Scan for the cell matching the given text and deliver its (X, Y) coordinate at center. 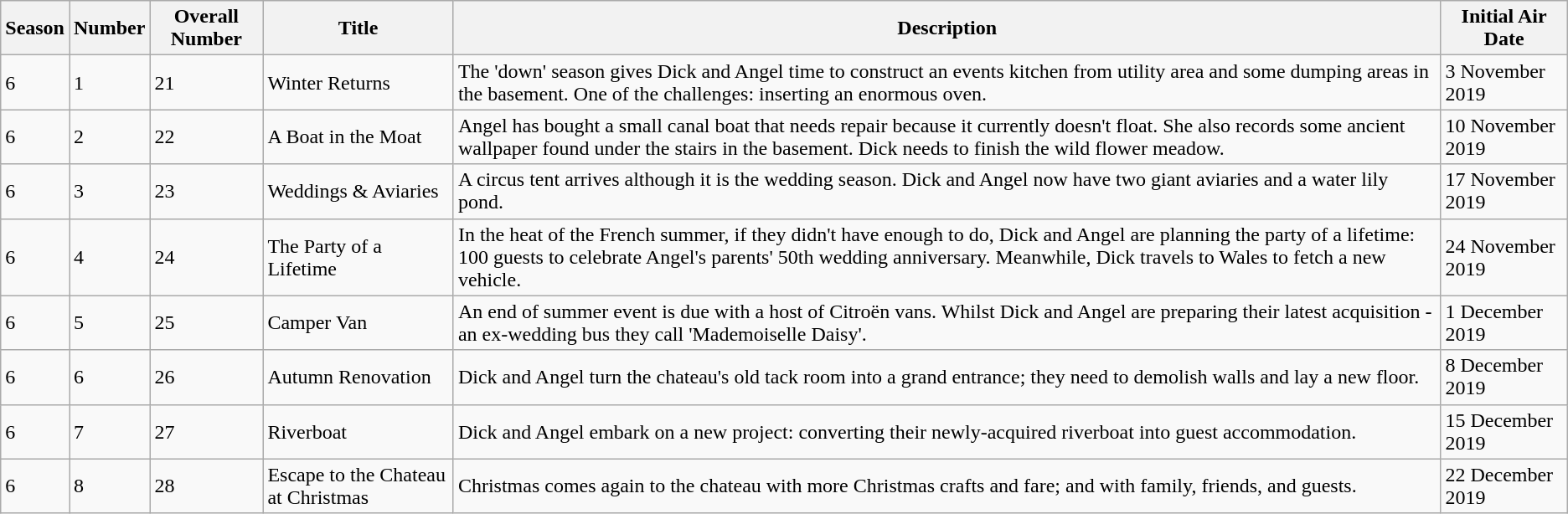
22 (206, 137)
Escape to the Chateau at Christmas (358, 486)
Description (946, 28)
7 (109, 432)
27 (206, 432)
5 (109, 323)
Dick and Angel turn the chateau's old tack room into a grand entrance; they need to demolish walls and lay a new floor. (946, 377)
23 (206, 191)
3 November 2019 (1504, 82)
Initial Air Date (1504, 28)
22 December 2019 (1504, 486)
1 December 2019 (1504, 323)
A Boat in the Moat (358, 137)
Christmas comes again to the chateau with more Christmas crafts and fare; and with family, friends, and guests. (946, 486)
Overall Number (206, 28)
8 (109, 486)
Title (358, 28)
3 (109, 191)
Riverboat (358, 432)
1 (109, 82)
Weddings & Aviaries (358, 191)
15 December 2019 (1504, 432)
24 (206, 257)
Dick and Angel embark on a new project: converting their newly-acquired riverboat into guest accommodation. (946, 432)
25 (206, 323)
A circus tent arrives although it is the wedding season. Dick and Angel now have two giant aviaries and a water lily pond. (946, 191)
8 December 2019 (1504, 377)
28 (206, 486)
Camper Van (358, 323)
Winter Returns (358, 82)
26 (206, 377)
Number (109, 28)
The Party of a Lifetime (358, 257)
17 November 2019 (1504, 191)
4 (109, 257)
Season (35, 28)
21 (206, 82)
2 (109, 137)
10 November 2019 (1504, 137)
Autumn Renovation (358, 377)
24 November 2019 (1504, 257)
